For the text-containing cell, return its midpoint in [x, y] coordinate format. 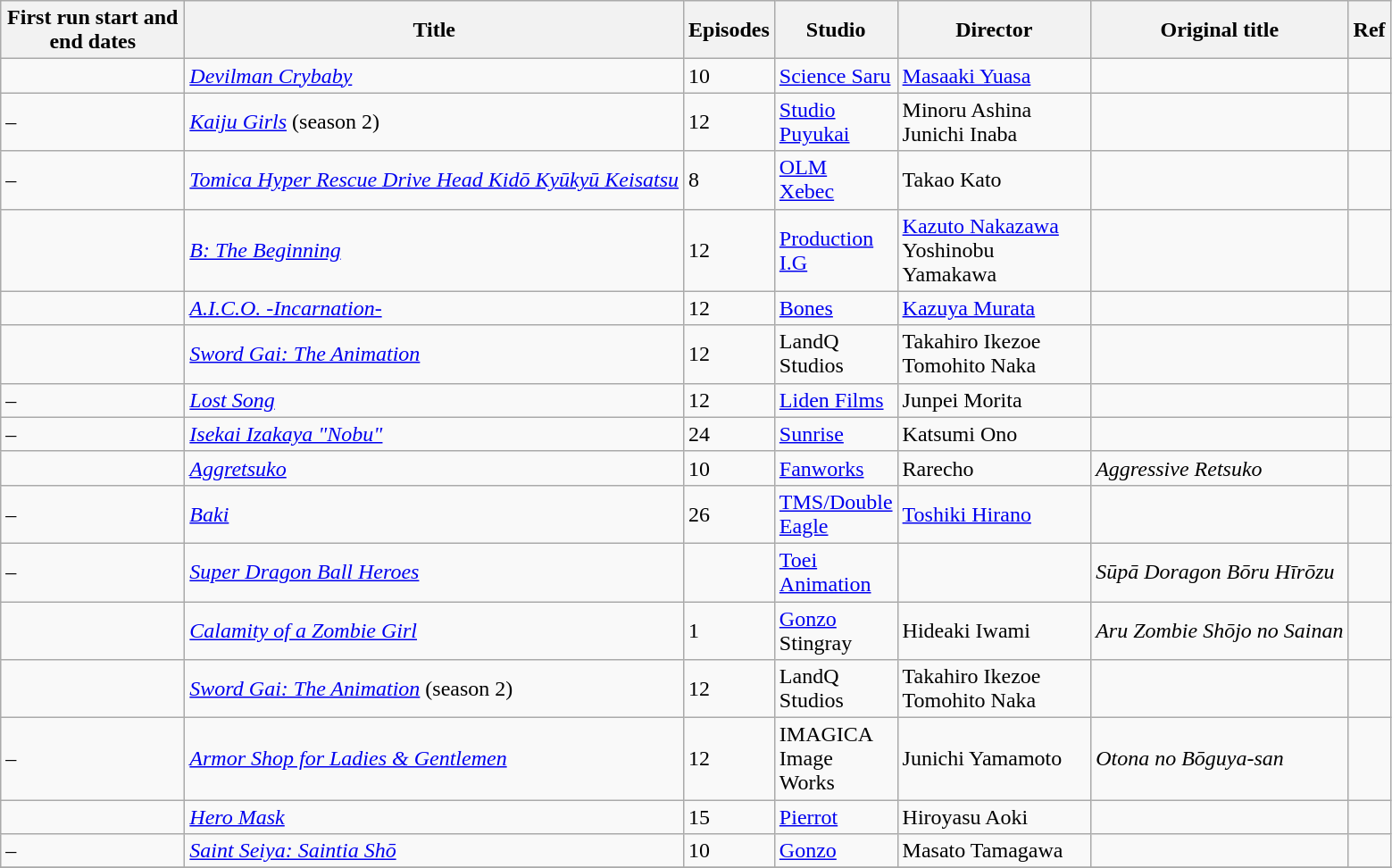
Takao Kato [995, 180]
Aggretsuko [434, 468]
First run start and end dates [93, 30]
Tomica Hyper Rescue Drive Head Kidō Kyūkyū Keisatsu [434, 180]
GonzoStingray [836, 630]
Gonzo [836, 851]
IMAGICA Image Works [836, 759]
Lost Song [434, 400]
Kazuya Murata [995, 308]
Sūpā Doragon Bōru Hīrōzu [1220, 572]
Kazuto NakazawaYoshinobu Yamakawa [995, 250]
Production I.G [836, 250]
Toshiki Hirano [995, 514]
Sword Gai: The Animation (season 2) [434, 689]
Saint Seiya: Saintia Shō [434, 851]
24 [729, 434]
Hiroyasu Aoki [995, 817]
15 [729, 817]
Hero Mask [434, 817]
Liden Films [836, 400]
TMS/Double Eagle [836, 514]
Studio [836, 30]
Minoru AshinaJunichi Inaba [995, 121]
Calamity of a Zombie Girl [434, 630]
Original title [1220, 30]
Toei Animation [836, 572]
A.I.C.O. -Incarnation- [434, 308]
Katsumi Ono [995, 434]
Hideaki Iwami [995, 630]
Junichi Yamamoto [995, 759]
Kaiju Girls (season 2) [434, 121]
Rarecho [995, 468]
B: The Beginning [434, 250]
Masaaki Yuasa [995, 76]
Science Saru [836, 76]
8 [729, 180]
Director [995, 30]
Masato Tamagawa [995, 851]
Sword Gai: The Animation [434, 354]
Armor Shop for Ladies & Gentlemen [434, 759]
Ref [1370, 30]
Aggressive Retsuko [1220, 468]
OLMXebec [836, 180]
1 [729, 630]
Junpei Morita [995, 400]
Studio Puyukai [836, 121]
Bones [836, 308]
Isekai Izakaya "Nobu" [434, 434]
Otona no Bōguya-san [1220, 759]
Pierrot [836, 817]
Super Dragon Ball Heroes [434, 572]
Sunrise [836, 434]
Title [434, 30]
Aru Zombie Shōjo no Sainan [1220, 630]
26 [729, 514]
Episodes [729, 30]
Devilman Crybaby [434, 76]
Fanworks [836, 468]
Baki [434, 514]
